Return the (x, y) coordinate for the center point of the cell that contains the specified text.  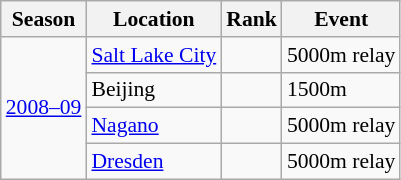
Season (44, 19)
Beijing (154, 90)
Dresden (154, 162)
Nagano (154, 126)
Rank (252, 19)
Location (154, 19)
Salt Lake City (154, 55)
Event (342, 19)
2008–09 (44, 108)
1500m (342, 90)
